Search for the cell housing the specified text and yield its (X, Y) center coordinate. 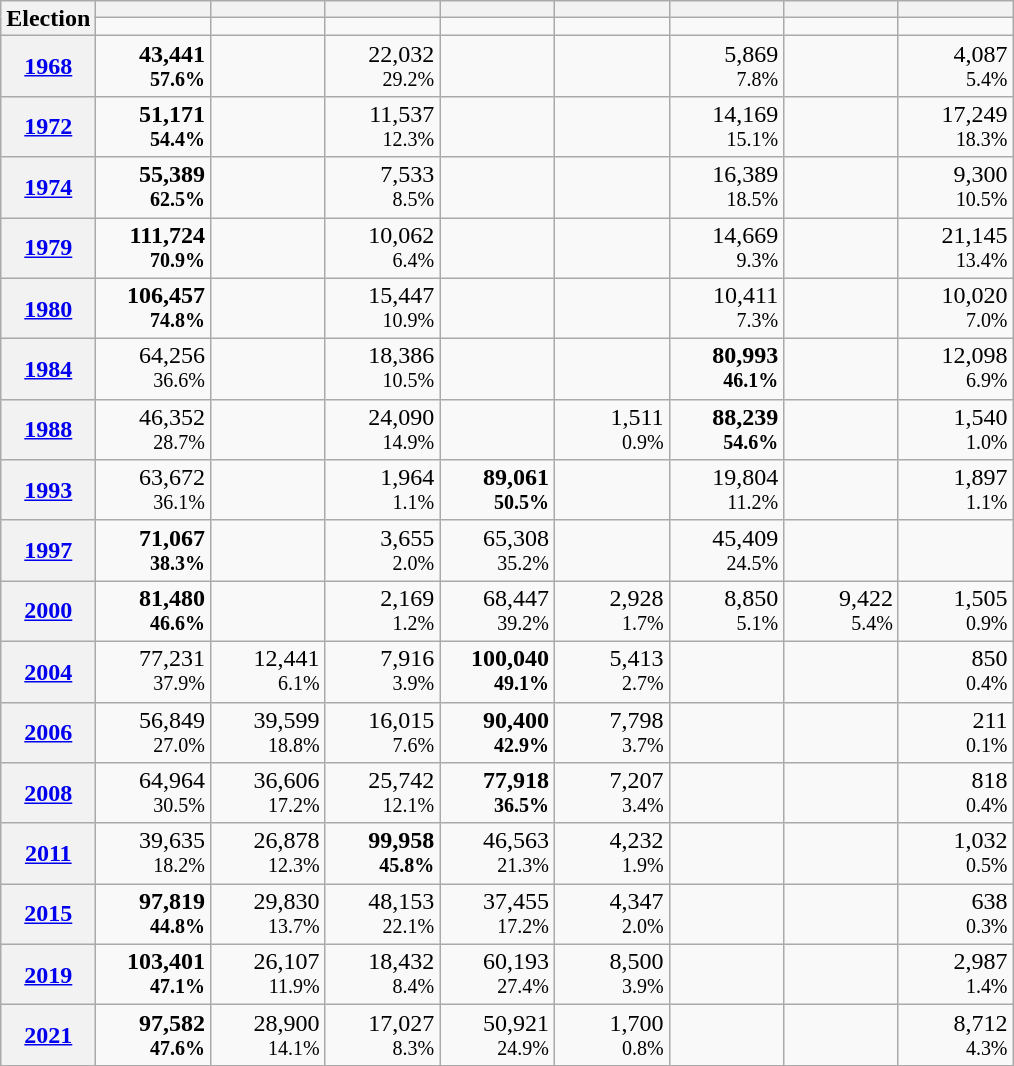
1984 (48, 370)
25,74212.1% (382, 794)
81,48046.6% (154, 612)
4,0875.4% (956, 66)
5,8697.8% (726, 66)
60,19327.4% (498, 974)
17,24918.3% (956, 126)
2,9871.4% (956, 974)
111,72470.9% (154, 248)
2015 (48, 914)
2006 (48, 732)
46,35228.7% (154, 430)
65,30835.2% (498, 550)
7,7983.7% (612, 732)
80,99346.1% (726, 370)
8,7124.3% (956, 1036)
2,9281.7% (612, 612)
8,8505.1% (726, 612)
48,15322.1% (382, 914)
97,81944.8% (154, 914)
2019 (48, 974)
2,1691.2% (382, 612)
37,45517.2% (498, 914)
2000 (48, 612)
2110.1% (956, 732)
90,40042.9% (498, 732)
26,10711.9% (268, 974)
15,44710.9% (382, 308)
9,4225.4% (842, 612)
1,5050.9% (956, 612)
18,4328.4% (382, 974)
7,9163.9% (382, 672)
8,5003.9% (612, 974)
24,09014.9% (382, 430)
55,38962.5% (154, 188)
1,0320.5% (956, 854)
3,6552.0% (382, 550)
10,0207.0% (956, 308)
4,2321.9% (612, 854)
1,9641.1% (382, 490)
64,25636.6% (154, 370)
7,5338.5% (382, 188)
5,4132.7% (612, 672)
77,91836.5% (498, 794)
63,67236.1% (154, 490)
77,23137.9% (154, 672)
1997 (48, 550)
8180.4% (956, 794)
1,5110.9% (612, 430)
1988 (48, 430)
4,3472.0% (612, 914)
1968 (48, 66)
46,56321.3% (498, 854)
39,59918.8% (268, 732)
103,40147.1% (154, 974)
71,06738.3% (154, 550)
29,83013.7% (268, 914)
26,87812.3% (268, 854)
43,44157.6% (154, 66)
1979 (48, 248)
89,06150.5% (498, 490)
18,38610.5% (382, 370)
2008 (48, 794)
19,80411.2% (726, 490)
1974 (48, 188)
2021 (48, 1036)
2011 (48, 854)
7,2073.4% (612, 794)
9,30010.5% (956, 188)
12,0986.9% (956, 370)
10,0626.4% (382, 248)
6380.3% (956, 914)
11,53712.3% (382, 126)
14,6699.3% (726, 248)
2004 (48, 672)
1993 (48, 490)
22,03229.2% (382, 66)
1,5401.0% (956, 430)
10,4117.3% (726, 308)
1,7000.8% (612, 1036)
100,04049.1% (498, 672)
17,0278.3% (382, 1036)
12,4416.1% (268, 672)
50,92124.9% (498, 1036)
14,16915.1% (726, 126)
1980 (48, 308)
88,23954.6% (726, 430)
1,8971.1% (956, 490)
Election (48, 18)
97,58247.6% (154, 1036)
8500.4% (956, 672)
99,95845.8% (382, 854)
56,84927.0% (154, 732)
51,17154.4% (154, 126)
45,40924.5% (726, 550)
106,45774.8% (154, 308)
1972 (48, 126)
64,96430.5% (154, 794)
28,90014.1% (268, 1036)
36,60617.2% (268, 794)
68,44739.2% (498, 612)
16,38918.5% (726, 188)
39,63518.2% (154, 854)
16,0157.6% (382, 732)
21,14513.4% (956, 248)
